From the cell containing the given text, extract its center point as (X, Y) coordinate. 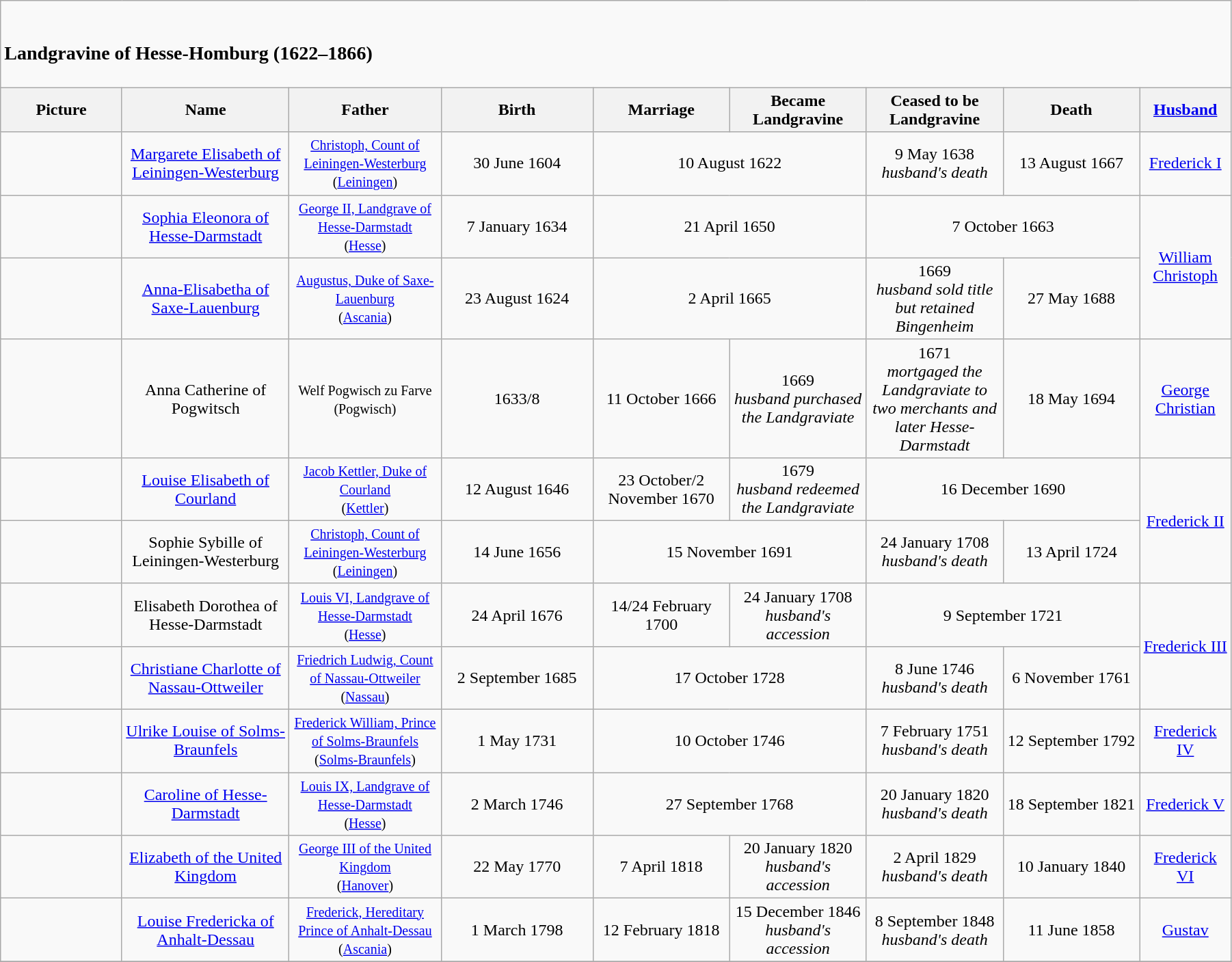
Sophia Eleonora of Hesse-Darmstadt (205, 226)
Frederick, Hereditary Prince of Anhalt-Dessau(Ascania) (365, 930)
Sophie Sybille of Leiningen-Westerburg (205, 552)
George III of the United Kingdom(Hanover) (365, 867)
Frederick William, Prince of Solms-Braunfels(Solms-Braunfels) (365, 741)
1633/8 (517, 398)
William Christoph (1186, 267)
7 April 1818 (661, 867)
1 March 1798 (517, 930)
Name (205, 109)
Frederick III (1186, 646)
8 September 1848husband's death (935, 930)
15 November 1691 (729, 552)
1671mortgaged the Landgraviate to two merchants and later Hesse-Darmstadt (935, 398)
7 February 1751husband's death (935, 741)
30 June 1604 (517, 163)
12 February 1818 (661, 930)
Frederick II (1186, 520)
2 September 1685 (517, 678)
Augustus, Duke of Saxe-Lauenburg (Ascania) (365, 298)
2 April 1829husband's death (935, 867)
15 December 1846husband's accession (798, 930)
Margarete Elisabeth of Leiningen-Westerburg (205, 163)
Louise Fredericka of Anhalt-Dessau (205, 930)
Death (1071, 109)
Picture (62, 109)
13 August 1667 (1071, 163)
13 April 1724 (1071, 552)
27 May 1688 (1071, 298)
Anna Catherine of Pogwitsch (205, 398)
7 October 1663 (1003, 226)
Ulrike Louise of Solms-Braunfels (205, 741)
Landgravine of Hesse-Homburg (1622–1866) (616, 44)
11 June 1858 (1071, 930)
Anna-Elisabetha of Saxe-Lauenburg (205, 298)
Birth (517, 109)
24 April 1676 (517, 615)
Became Landgravine (798, 109)
Christiane Charlotte of Nassau-Ottweiler (205, 678)
1679husband redeemed the Landgraviate (798, 489)
23 August 1624 (517, 298)
21 April 1650 (729, 226)
Friedrich Ludwig, Count of Nassau-Ottweiler(Nassau) (365, 678)
17 October 1728 (729, 678)
Marriage (661, 109)
11 October 1666 (661, 398)
10 October 1746 (729, 741)
Louise Elisabeth of Courland (205, 489)
12 August 1646 (517, 489)
Frederick VI (1186, 867)
Louis VI, Landgrave of Hesse-Darmstadt (Hesse) (365, 615)
Elizabeth of the United Kingdom (205, 867)
22 May 1770 (517, 867)
Ceased to be Landgravine (935, 109)
Husband (1186, 109)
1 May 1731 (517, 741)
Father (365, 109)
2 April 1665 (729, 298)
George Christian (1186, 398)
24 January 1708husband's death (935, 552)
7 January 1634 (517, 226)
9 September 1721 (1003, 615)
Jacob Kettler, Duke of Courland (Kettler) (365, 489)
12 September 1792 (1071, 741)
Frederick V (1186, 804)
14/24 February 1700 (661, 615)
14 June 1656 (517, 552)
9 May 1638husband's death (935, 163)
Frederick I (1186, 163)
18 September 1821 (1071, 804)
Welf Pogwisch zu Farve (Pogwisch) (365, 398)
8 June 1746husband's death (935, 678)
Gustav (1186, 930)
23 October/2 November 1670 (661, 489)
10 August 1622 (729, 163)
1669husband sold title but retained Bingenheim (935, 298)
20 January 1820husband's accession (798, 867)
20 January 1820husband's death (935, 804)
2 March 1746 (517, 804)
Caroline of Hesse-Darmstadt (205, 804)
18 May 1694 (1071, 398)
Elisabeth Dorothea of Hesse-Darmstadt (205, 615)
1669husband purchased the Landgraviate (798, 398)
10 January 1840 (1071, 867)
16 December 1690 (1003, 489)
Frederick IV (1186, 741)
6 November 1761 (1071, 678)
24 January 1708husband's accession (798, 615)
27 September 1768 (729, 804)
George II, Landgrave of Hesse-Darmstadt (Hesse) (365, 226)
Louis IX, Landgrave of Hesse-Darmstadt (Hesse) (365, 804)
